Find where the given text appears and provide that cell's center as [x, y] coordinate. 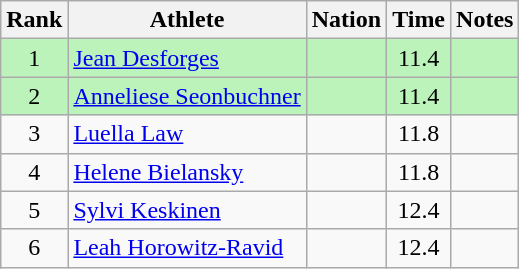
5 [34, 210]
Time [419, 20]
Helene Bielansky [187, 172]
Rank [34, 20]
Sylvi Keskinen [187, 210]
Notes [485, 20]
Leah Horowitz-Ravid [187, 248]
2 [34, 96]
Nation [346, 20]
Luella Law [187, 134]
4 [34, 172]
Athlete [187, 20]
6 [34, 248]
1 [34, 58]
Jean Desforges [187, 58]
Anneliese Seonbuchner [187, 96]
3 [34, 134]
